Output the (X, Y) coordinate of the center of the cell containing the given text.  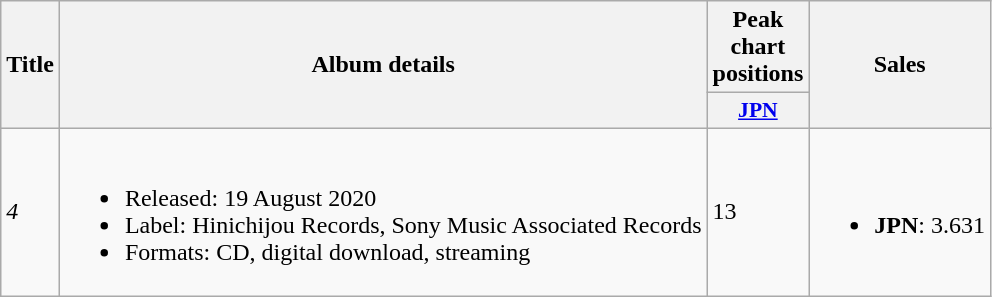
Peak chart positions (758, 47)
JPN (758, 111)
Title (30, 65)
4 (30, 212)
Sales (900, 65)
Released: 19 August 2020Label: Hinichijou Records, Sony Music Associated RecordsFormats: CD, digital download, streaming (383, 212)
13 (758, 212)
JPN: 3.631 (900, 212)
Album details (383, 65)
